Return [x, y] of the center of cell containing provided text 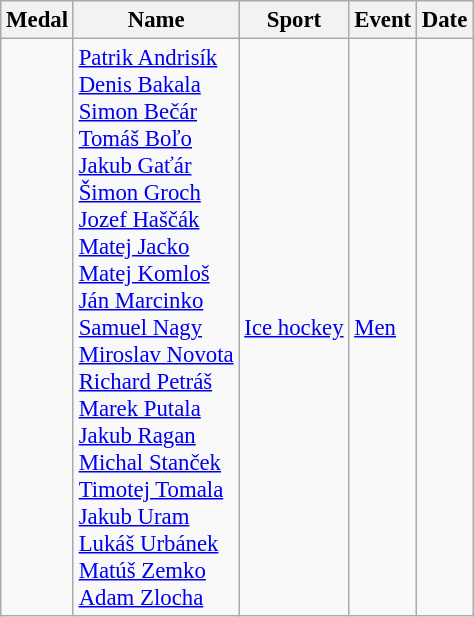
Men [383, 328]
Medal [38, 20]
Ice hockey [294, 328]
Date [444, 20]
Name [156, 20]
Sport [294, 20]
Event [383, 20]
